Identify which cell holds the provided text, then report its (x, y) central coordinate. 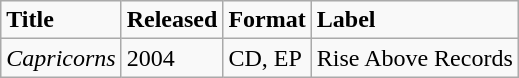
CD, EP (267, 58)
2004 (172, 58)
Format (267, 20)
Title (61, 20)
Released (172, 20)
Capricorns (61, 58)
Label (414, 20)
Rise Above Records (414, 58)
